Find where the given text appears and provide that cell's center as (x, y) coordinate. 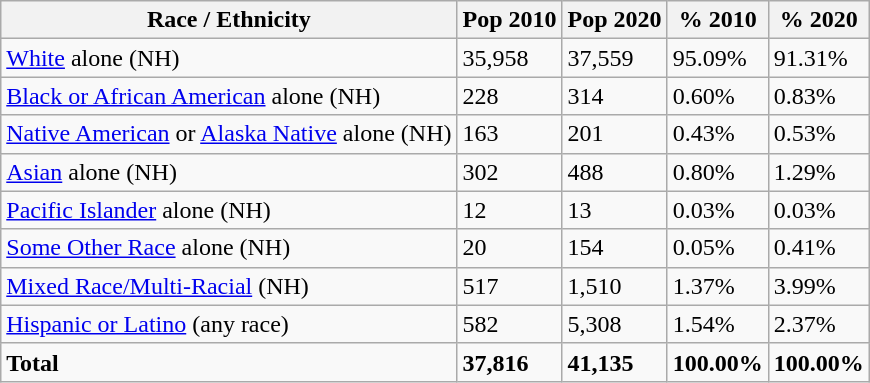
3.99% (818, 286)
Asian alone (NH) (229, 172)
Black or African American alone (NH) (229, 96)
201 (614, 134)
Total (229, 362)
488 (614, 172)
0.05% (718, 248)
35,958 (510, 58)
0.41% (818, 248)
12 (510, 210)
91.31% (818, 58)
517 (510, 286)
13 (614, 210)
Pacific Islander alone (NH) (229, 210)
1.37% (718, 286)
0.83% (818, 96)
Race / Ethnicity (229, 20)
Pop 2020 (614, 20)
Native American or Alaska Native alone (NH) (229, 134)
Pop 2010 (510, 20)
0.43% (718, 134)
154 (614, 248)
White alone (NH) (229, 58)
1.54% (718, 324)
302 (510, 172)
582 (510, 324)
0.60% (718, 96)
% 2010 (718, 20)
Mixed Race/Multi-Racial (NH) (229, 286)
2.37% (818, 324)
Some Other Race alone (NH) (229, 248)
314 (614, 96)
1.29% (818, 172)
0.80% (718, 172)
5,308 (614, 324)
37,816 (510, 362)
0.53% (818, 134)
95.09% (718, 58)
163 (510, 134)
228 (510, 96)
41,135 (614, 362)
1,510 (614, 286)
% 2020 (818, 20)
20 (510, 248)
37,559 (614, 58)
Hispanic or Latino (any race) (229, 324)
